Output the (x, y) coordinate of the center of the cell containing the given text.  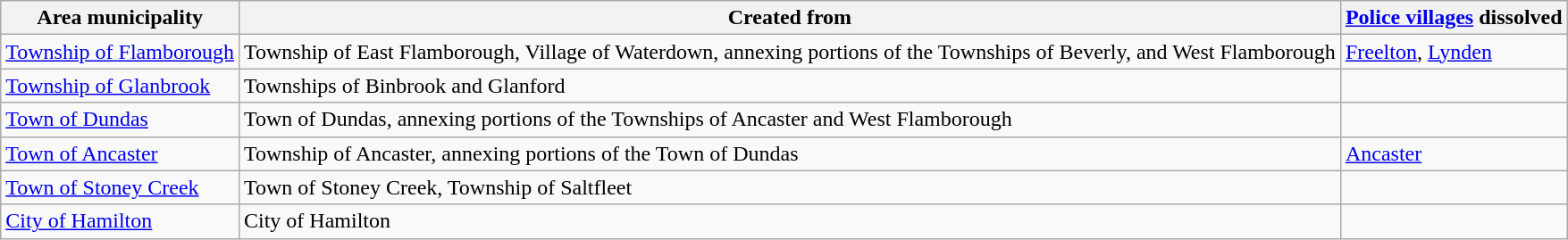
Ancaster (1454, 153)
Township of Flamborough (120, 52)
Town of Ancaster (120, 153)
Police villages dissolved (1454, 18)
Township of East Flamborough, Village of Waterdown, annexing portions of the Townships of Beverly, and West Flamborough (790, 52)
Township of Glanbrook (120, 86)
Town of Stoney Creek, Township of Saltfleet (790, 187)
Town of Stoney Creek (120, 187)
Created from (790, 18)
Township of Ancaster, annexing portions of the Town of Dundas (790, 153)
Freelton, Lynden (1454, 52)
Area municipality (120, 18)
Town of Dundas (120, 120)
Townships of Binbrook and Glanford (790, 86)
Town of Dundas, annexing portions of the Townships of Ancaster and West Flamborough (790, 120)
